Output the [X, Y] coordinate of the center of the cell containing the given text.  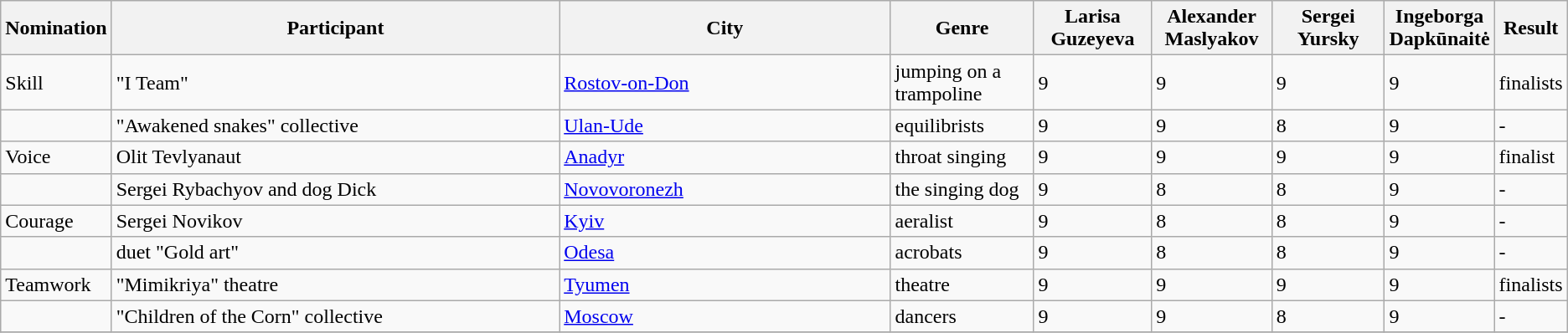
Anadyr [725, 157]
Participant [335, 28]
duet "Gold art" [335, 253]
"I Team" [335, 82]
Nomination [56, 28]
finalist [1531, 157]
Courage [56, 221]
City [725, 28]
Voice [56, 157]
Moscow [725, 316]
"Mimikriya" theatre [335, 284]
Ingeborga Dapkūnaitė [1439, 28]
Teamwork [56, 284]
Skill [56, 82]
Odesa [725, 253]
Alexander Maslyakov [1212, 28]
dancers [962, 316]
Novovoronezh [725, 189]
theatre [962, 284]
"Children of the Corn" collective [335, 316]
Kyiv [725, 221]
Olit Tevlyanaut [335, 157]
aeralist [962, 221]
Tyumen [725, 284]
throat singing [962, 157]
Genre [962, 28]
Larisa Guzeyeva [1092, 28]
Ulan-Ude [725, 126]
Sergei Novikov [335, 221]
acrobats [962, 253]
Sergei Rybachyov and dog Dick [335, 189]
Sergei Yursky [1328, 28]
jumping on a trampoline [962, 82]
the singing dog [962, 189]
equilibrists [962, 126]
"Awakened snakes" collective [335, 126]
Result [1531, 28]
Rostov-on-Don [725, 82]
